Output the (x, y) coordinate of the center of the cell containing the given text.  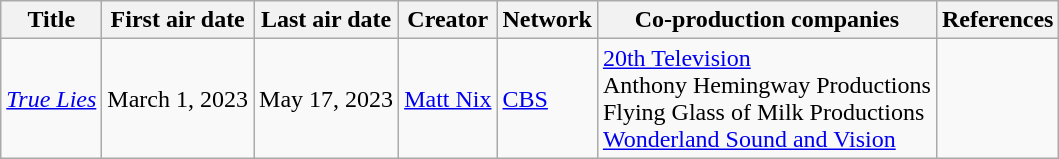
May 17, 2023 (326, 98)
True Lies (52, 98)
Matt Nix (448, 98)
March 1, 2023 (178, 98)
Network (547, 20)
Creator (448, 20)
Title (52, 20)
Last air date (326, 20)
First air date (178, 20)
20th TelevisionAnthony Hemingway ProductionsFlying Glass of Milk ProductionsWonderland Sound and Vision (766, 98)
CBS (547, 98)
References (998, 20)
Co-production companies (766, 20)
